For the text-containing cell, return its midpoint in (x, y) coordinate format. 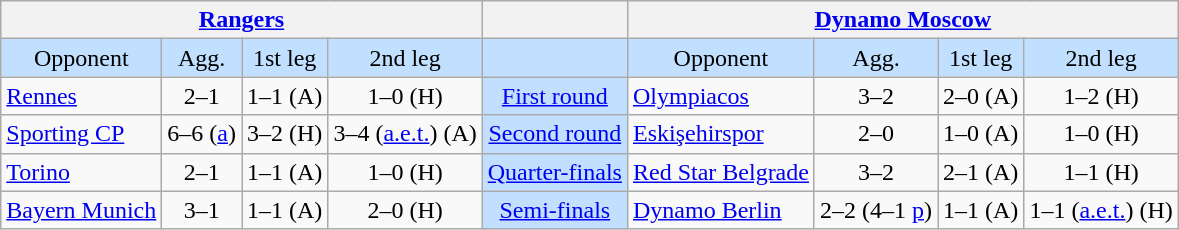
1–1 (a.e.t.) (H) (1101, 210)
Dynamo Berlin (720, 210)
Rangers (242, 20)
2–0 (H) (405, 210)
1–0 (A) (981, 134)
3–4 (a.e.t.) (A) (405, 134)
First round (554, 96)
1–1 (H) (1101, 172)
Quarter-finals (554, 172)
Second round (554, 134)
3–1 (202, 210)
2–0 (A) (981, 96)
Semi-finals (554, 210)
Bayern Munich (82, 210)
6–6 (a) (202, 134)
Sporting CP (82, 134)
Eskişehirspor (720, 134)
1–2 (H) (1101, 96)
Rennes (82, 96)
2–2 (4–1 p) (876, 210)
3–2 (H) (285, 134)
2–1 (A) (981, 172)
Red Star Belgrade (720, 172)
Torino (82, 172)
Dynamo Moscow (902, 20)
2–0 (876, 134)
Olympiacos (720, 96)
